Pinpoint the cell where the given text exists, returning its [x, y] midpoint coordinate. 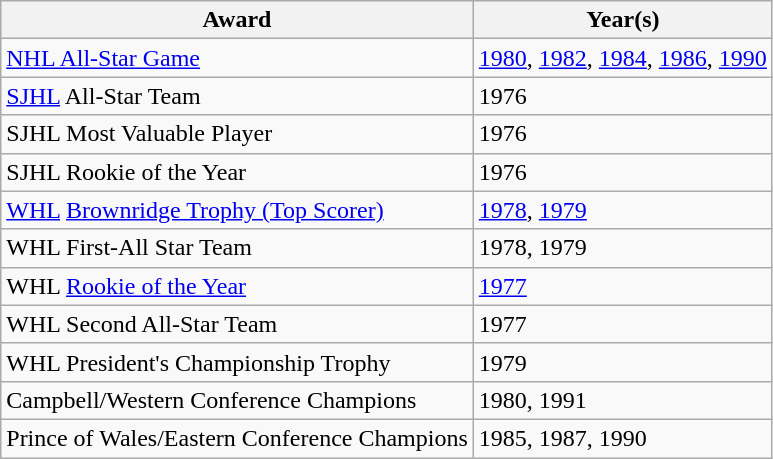
Prince of Wales/Eastern Conference Champions [238, 438]
Award [238, 20]
Year(s) [622, 20]
1980, 1982, 1984, 1986, 1990 [622, 58]
1985, 1987, 1990 [622, 438]
WHL Brownridge Trophy (Top Scorer) [238, 210]
SJHL Most Valuable Player [238, 134]
NHL All-Star Game [238, 58]
WHL President's Championship Trophy [238, 362]
1979 [622, 362]
Campbell/Western Conference Champions [238, 400]
SJHL All-Star Team [238, 96]
WHL Second All-Star Team [238, 324]
WHL First-All Star Team [238, 248]
1980, 1991 [622, 400]
WHL Rookie of the Year [238, 286]
SJHL Rookie of the Year [238, 172]
